Return [x, y] of the center of cell containing provided text 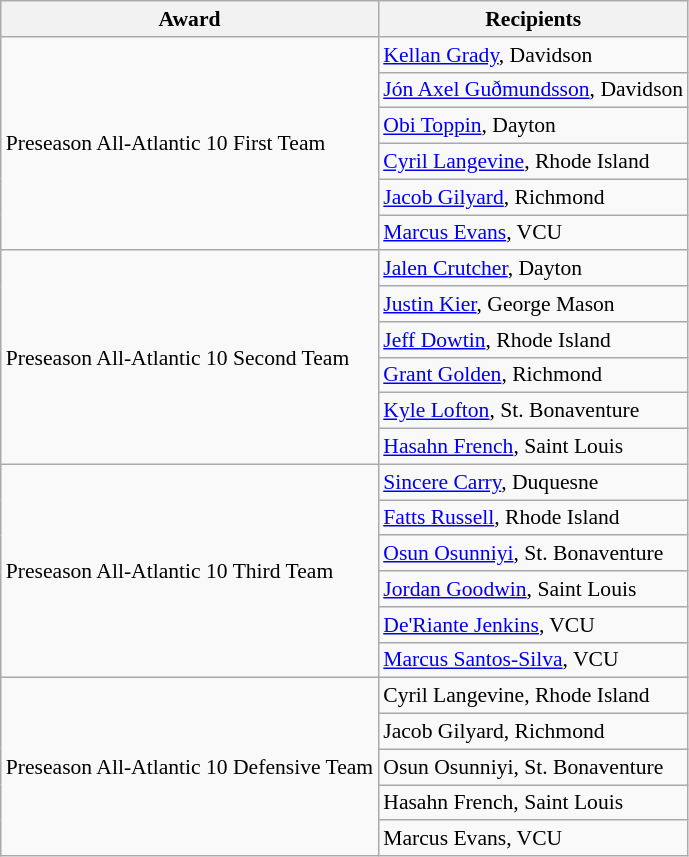
Obi Toppin, Dayton [533, 126]
Preseason All-Atlantic 10 First Team [190, 144]
Jalen Crutcher, Dayton [533, 269]
Fatts Russell, Rhode Island [533, 518]
Recipients [533, 19]
De'Riante Jenkins, VCU [533, 625]
Grant Golden, Richmond [533, 375]
Jeff Dowtin, Rhode Island [533, 340]
Preseason All-Atlantic 10 Third Team [190, 571]
Award [190, 19]
Jón Axel Guðmundsson, Davidson [533, 90]
Marcus Santos-Silva, VCU [533, 660]
Kyle Lofton, St. Bonaventure [533, 411]
Kellan Grady, Davidson [533, 55]
Justin Kier, George Mason [533, 304]
Jordan Goodwin, Saint Louis [533, 589]
Preseason All-Atlantic 10 Second Team [190, 358]
Preseason All-Atlantic 10 Defensive Team [190, 767]
Sincere Carry, Duquesne [533, 482]
